Detect which cell encompasses the target text, then output its (X, Y) center coordinate. 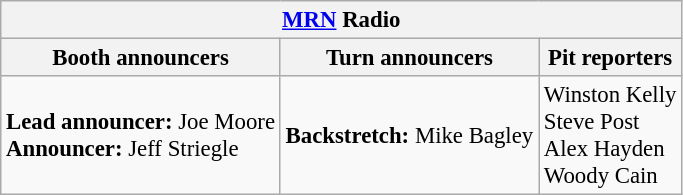
Winston KellySteve PostAlex HaydenWoody Cain (610, 136)
Backstretch: Mike Bagley (409, 136)
MRN Radio (342, 20)
Pit reporters (610, 58)
Lead announcer: Joe MooreAnnouncer: Jeff Striegle (141, 136)
Booth announcers (141, 58)
Turn announcers (409, 58)
